Search for the cell housing the specified text and yield its [x, y] center coordinate. 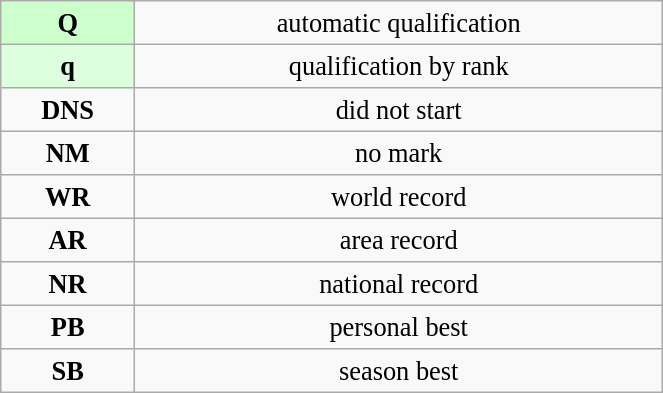
did not start [399, 109]
q [68, 66]
season best [399, 371]
personal best [399, 327]
world record [399, 197]
national record [399, 284]
NM [68, 153]
Q [68, 22]
no mark [399, 153]
SB [68, 371]
qualification by rank [399, 66]
AR [68, 240]
WR [68, 197]
automatic qualification [399, 22]
PB [68, 327]
area record [399, 240]
NR [68, 284]
DNS [68, 109]
